Output the (X, Y) coordinate of the center of the cell containing the given text.  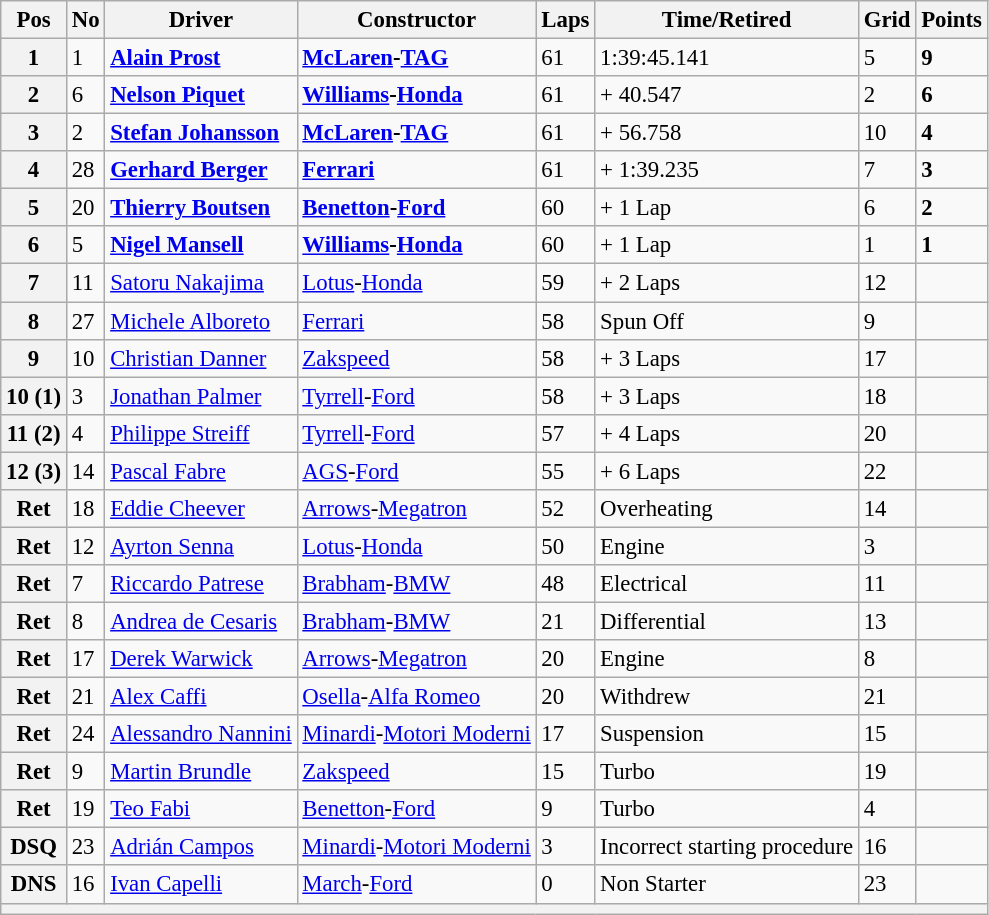
Osella-Alfa Romeo (416, 697)
Overheating (727, 509)
Alex Caffi (201, 697)
Philippe Streiff (201, 433)
10 (1) (34, 396)
Michele Alboreto (201, 321)
Withdrew (727, 697)
1:39:45.141 (727, 58)
Teo Fabi (201, 809)
55 (566, 471)
AGS-Ford (416, 471)
22 (886, 471)
Stefan Johansson (201, 133)
Derek Warwick (201, 659)
+ 56.758 (727, 133)
Time/Retired (727, 20)
24 (85, 734)
Alain Prost (201, 58)
Ayrton Senna (201, 546)
Suspension (727, 734)
Nelson Piquet (201, 95)
Differential (727, 621)
48 (566, 584)
Jonathan Palmer (201, 396)
Electrical (727, 584)
Laps (566, 20)
28 (85, 170)
Gerhard Berger (201, 170)
March-Ford (416, 885)
27 (85, 321)
Eddie Cheever (201, 509)
No (85, 20)
+ 2 Laps (727, 283)
Incorrect starting procedure (727, 847)
Nigel Mansell (201, 245)
52 (566, 509)
Martin Brundle (201, 772)
Alessandro Nannini (201, 734)
Ivan Capelli (201, 885)
+ 1:39.235 (727, 170)
DNS (34, 885)
Andrea de Cesaris (201, 621)
Driver (201, 20)
50 (566, 546)
Satoru Nakajima (201, 283)
Non Starter (727, 885)
59 (566, 283)
Christian Danner (201, 358)
Pos (34, 20)
DSQ (34, 847)
Constructor (416, 20)
0 (566, 885)
Spun Off (727, 321)
Points (952, 20)
57 (566, 433)
11 (2) (34, 433)
Adrián Campos (201, 847)
+ 40.547 (727, 95)
Riccardo Patrese (201, 584)
12 (3) (34, 471)
13 (886, 621)
Pascal Fabre (201, 471)
Thierry Boutsen (201, 208)
+ 4 Laps (727, 433)
Grid (886, 20)
+ 6 Laps (727, 471)
